Pinpoint the cell where the given text exists, returning its (x, y) midpoint coordinate. 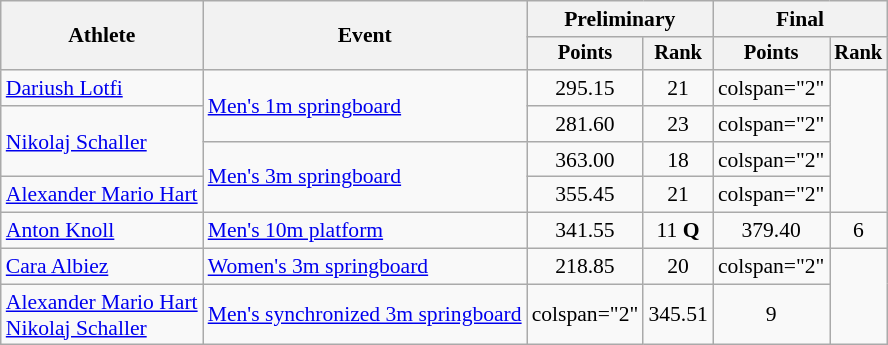
20 (678, 267)
295.15 (586, 88)
345.51 (678, 314)
Anton Knoll (102, 231)
23 (678, 124)
Men's synchronized 3m springboard (365, 314)
Alexander Mario Hart (102, 195)
9 (772, 314)
Final (800, 19)
Dariush Lotfi (102, 88)
Nikolaj Schaller (102, 142)
355.45 (586, 195)
363.00 (586, 160)
Men's 3m springboard (365, 178)
Women's 3m springboard (365, 267)
281.60 (586, 124)
Preliminary (620, 19)
18 (678, 160)
6 (859, 231)
Athlete (102, 36)
Event (365, 36)
Alexander Mario HartNikolaj Schaller (102, 314)
218.85 (586, 267)
Men's 1m springboard (365, 106)
379.40 (772, 231)
Men's 10m platform (365, 231)
341.55 (586, 231)
Cara Albiez (102, 267)
11 Q (678, 231)
